Output the [x, y] coordinate of the center of the cell containing the given text.  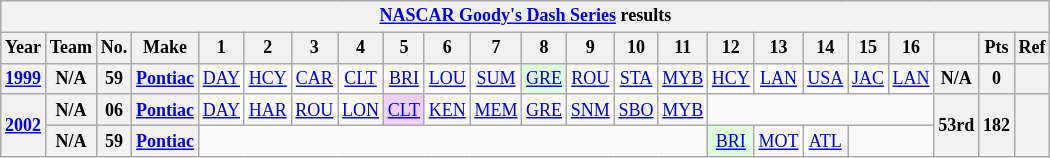
No. [114, 48]
Team [70, 48]
USA [826, 78]
Ref [1032, 48]
Year [24, 48]
4 [361, 48]
8 [544, 48]
14 [826, 48]
5 [404, 48]
06 [114, 110]
HAR [268, 110]
10 [636, 48]
Make [166, 48]
MOT [778, 140]
NASCAR Goody's Dash Series results [526, 16]
Pts [997, 48]
2 [268, 48]
6 [447, 48]
182 [997, 125]
12 [732, 48]
KEN [447, 110]
SUM [496, 78]
9 [590, 48]
15 [868, 48]
LON [361, 110]
SBO [636, 110]
SNM [590, 110]
13 [778, 48]
2002 [24, 125]
3 [314, 48]
0 [997, 78]
MEM [496, 110]
7 [496, 48]
LOU [447, 78]
CAR [314, 78]
JAC [868, 78]
11 [683, 48]
ATL [826, 140]
16 [911, 48]
1 [221, 48]
STA [636, 78]
53rd [956, 125]
1999 [24, 78]
